Find where the given text appears and provide that cell's center as [X, Y] coordinate. 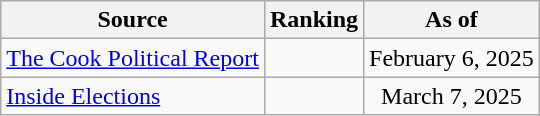
Ranking [314, 20]
The Cook Political Report [133, 58]
Inside Elections [133, 96]
Source [133, 20]
As of [452, 20]
February 6, 2025 [452, 58]
March 7, 2025 [452, 96]
